Return (X, Y) of the center of cell containing provided text 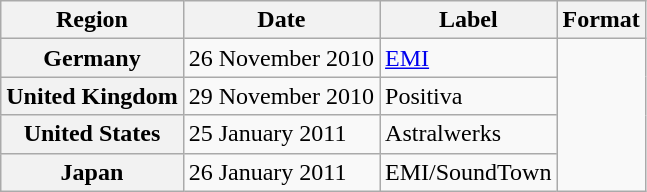
25 January 2011 (281, 134)
26 January 2011 (281, 172)
29 November 2010 (281, 96)
United States (92, 134)
Positiva (468, 96)
United Kingdom (92, 96)
EMI (468, 58)
26 November 2010 (281, 58)
Germany (92, 58)
Japan (92, 172)
Astralwerks (468, 134)
Region (92, 20)
Label (468, 20)
Format (601, 20)
Date (281, 20)
EMI/SoundTown (468, 172)
